Provide the (X, Y) coordinate of the cell's center where the given text is located.  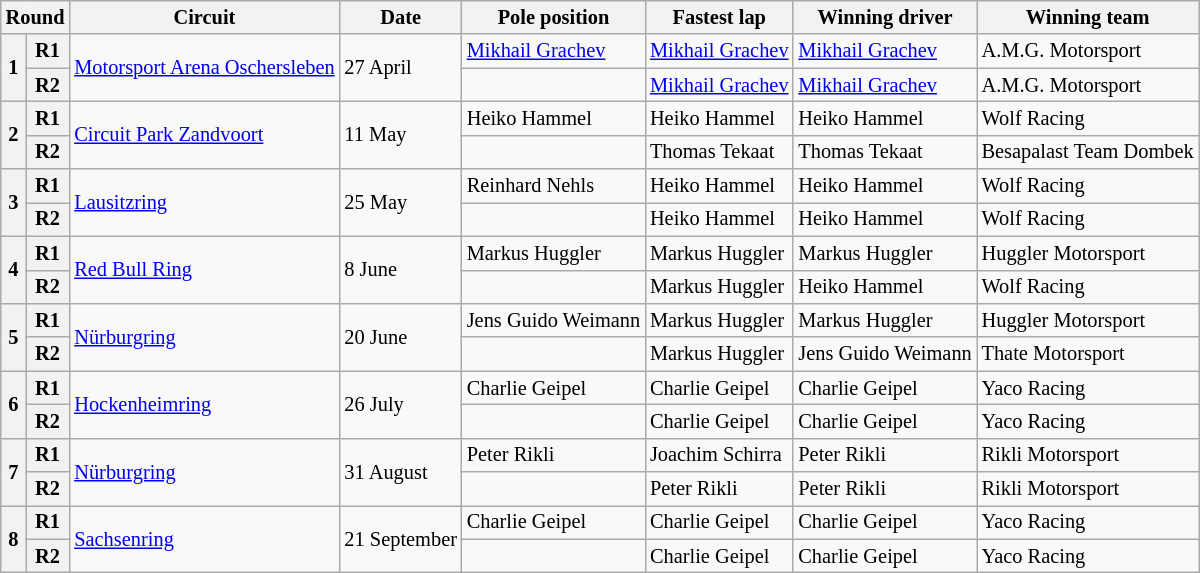
20 June (400, 336)
8 (14, 538)
7 (14, 472)
27 April (400, 68)
2 (14, 134)
Winning driver (884, 17)
Circuit Park Zandvoort (204, 134)
Winning team (1088, 17)
25 May (400, 202)
Lausitzring (204, 202)
Besapalast Team Dombek (1088, 152)
Hockenheimring (204, 404)
1 (14, 68)
Date (400, 17)
Pole position (554, 17)
21 September (400, 538)
Circuit (204, 17)
Reinhard Nehls (554, 186)
6 (14, 404)
8 June (400, 270)
Fastest lap (719, 17)
Thate Motorsport (1088, 354)
Red Bull Ring (204, 270)
3 (14, 202)
5 (14, 336)
31 August (400, 472)
Round (36, 17)
Joachim Schirra (719, 455)
Sachsenring (204, 538)
4 (14, 270)
26 July (400, 404)
Motorsport Arena Oschersleben (204, 68)
11 May (400, 134)
